Scan for the cell matching the given text and deliver its (x, y) coordinate at center. 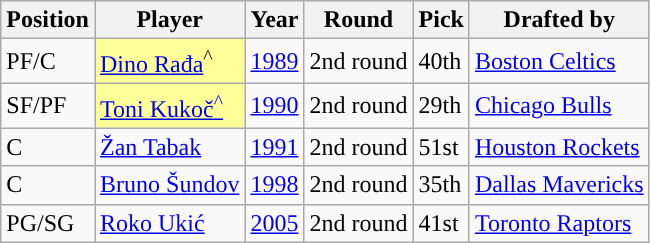
35th (441, 185)
Pick (441, 20)
Boston Celtics (559, 62)
Player (169, 20)
Drafted by (559, 20)
2005 (274, 223)
Houston Rockets (559, 147)
1990 (274, 106)
1989 (274, 62)
PF/C (48, 62)
Toronto Raptors (559, 223)
Dallas Mavericks (559, 185)
Toni Kukoč^ (169, 106)
Žan Tabak (169, 147)
1998 (274, 185)
51st (441, 147)
40th (441, 62)
29th (441, 106)
Roko Ukić (169, 223)
Chicago Bulls (559, 106)
41st (441, 223)
1991 (274, 147)
Round (358, 20)
SF/PF (48, 106)
Bruno Šundov (169, 185)
PG/SG (48, 223)
Position (48, 20)
Dino Rađa^ (169, 62)
Year (274, 20)
